Return the [X, Y] coordinate for the center point of the cell that contains the specified text.  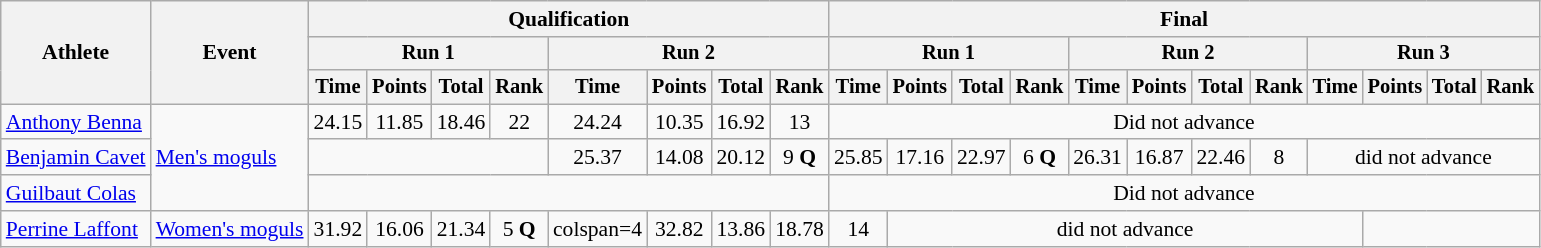
Run 3 [1424, 54]
25.85 [858, 158]
25.37 [598, 158]
Women's moguls [230, 229]
Benjamin Cavet [76, 158]
5 Q [519, 229]
22 [519, 122]
16.87 [1159, 158]
9 Q [800, 158]
8 [1279, 158]
20.12 [740, 158]
Perrine Laffont [76, 229]
24.24 [598, 122]
Anthony Benna [76, 122]
Guilbaut Colas [76, 193]
13.86 [740, 229]
24.15 [338, 122]
31.92 [338, 229]
Athlete [76, 52]
13 [800, 122]
Men's moguls [230, 158]
6 Q [1040, 158]
26.31 [1098, 158]
18.46 [462, 122]
Final [1184, 19]
Qualification [569, 19]
21.34 [462, 229]
14.08 [679, 158]
Event [230, 52]
22.46 [1220, 158]
32.82 [679, 229]
16.06 [399, 229]
17.16 [920, 158]
18.78 [800, 229]
22.97 [982, 158]
colspan=4 [598, 229]
11.85 [399, 122]
16.92 [740, 122]
10.35 [679, 122]
14 [858, 229]
